Search for the cell housing the specified text and yield its [x, y] center coordinate. 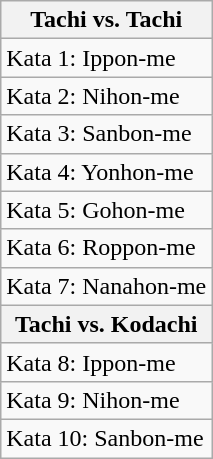
Kata 5: Gohon-me [106, 210]
Tachi vs. Kodachi [106, 324]
Kata 1: Ippon-me [106, 58]
Kata 6: Roppon-me [106, 248]
Kata 9: Nihon-me [106, 400]
Kata 2: Nihon-me [106, 96]
Kata 4: Yonhon-me [106, 172]
Kata 3: Sanbon-me [106, 134]
Kata 10: Sanbon-me [106, 438]
Kata 7: Nanahon-me [106, 286]
Kata 8: Ippon-me [106, 362]
Tachi vs. Tachi [106, 20]
